Search for the cell housing the specified text and yield its (x, y) center coordinate. 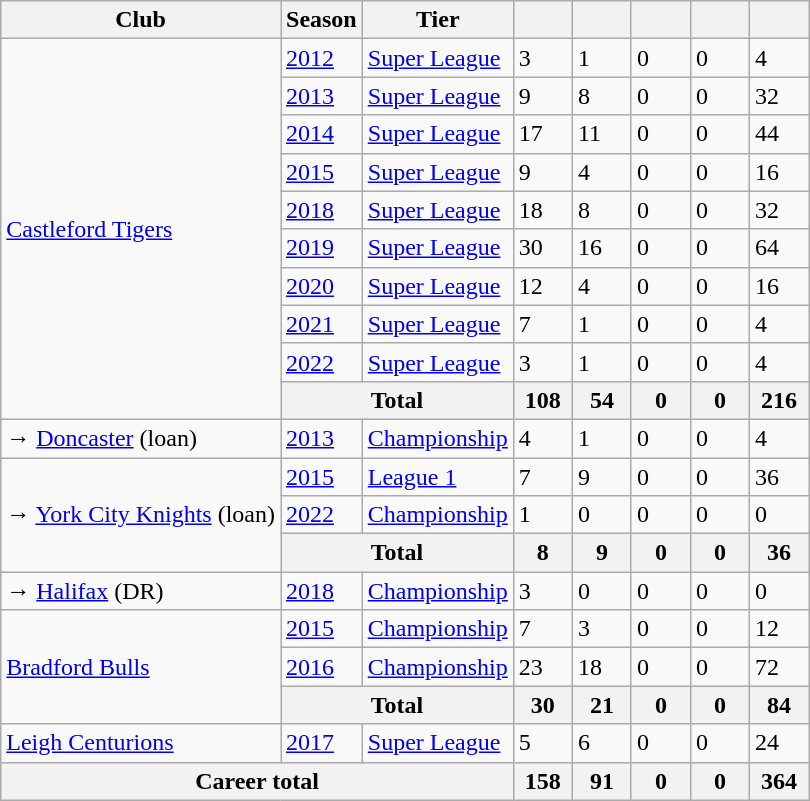
72 (780, 667)
2012 (321, 58)
→ Halifax (DR) (141, 591)
64 (780, 248)
Career total (258, 781)
2021 (321, 324)
2017 (321, 743)
Club (141, 20)
216 (780, 400)
Leigh Centurions (141, 743)
158 (542, 781)
→ Doncaster (loan) (141, 438)
17 (542, 134)
2014 (321, 134)
2019 (321, 248)
Castleford Tigers (141, 230)
Bradford Bulls (141, 667)
Season (321, 20)
2020 (321, 286)
84 (780, 705)
11 (602, 134)
23 (542, 667)
364 (780, 781)
Tier (438, 20)
2016 (321, 667)
League 1 (438, 477)
54 (602, 400)
108 (542, 400)
→ York City Knights (loan) (141, 515)
24 (780, 743)
44 (780, 134)
91 (602, 781)
21 (602, 705)
5 (542, 743)
6 (602, 743)
